Identify which cell holds the provided text, then report its (x, y) central coordinate. 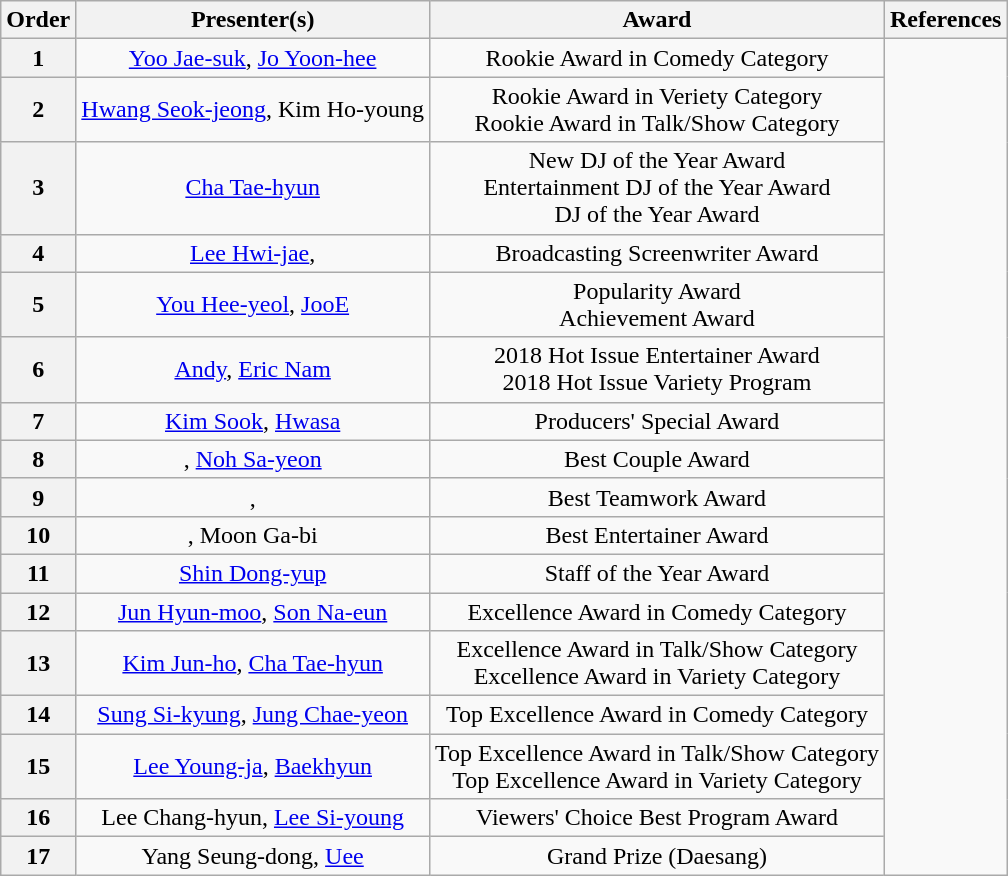
11 (38, 573)
1 (38, 58)
Lee Chang-hyun, Lee Si-young (253, 818)
Staff of the Year Award (656, 573)
References (946, 20)
Producers' Special Award (656, 421)
13 (38, 664)
17 (38, 856)
Jun Hyun-moo, Son Na-eun (253, 611)
14 (38, 715)
Lee Hwi-jae, (253, 253)
4 (38, 253)
You Hee-yeol, JooE (253, 304)
Lee Young-ja, Baekhyun (253, 766)
7 (38, 421)
, (253, 497)
15 (38, 766)
Rookie Award in Comedy Category (656, 58)
Award (656, 20)
2018 Hot Issue Entertainer Award2018 Hot Issue Variety Program (656, 370)
Shin Dong-yup (253, 573)
, Noh Sa-yeon (253, 459)
Sung Si-kyung, Jung Chae-yeon (253, 715)
Yang Seung-dong, Uee (253, 856)
3 (38, 188)
12 (38, 611)
Broadcasting Screenwriter Award (656, 253)
Order (38, 20)
Best Teamwork Award (656, 497)
Rookie Award in Veriety CategoryRookie Award in Talk/Show Category (656, 110)
2 (38, 110)
Excellence Award in Talk/Show CategoryExcellence Award in Variety Category (656, 664)
Best Entertainer Award (656, 535)
, Moon Ga-bi (253, 535)
Top Excellence Award in Comedy Category (656, 715)
Viewers' Choice Best Program Award (656, 818)
10 (38, 535)
Excellence Award in Comedy Category (656, 611)
Yoo Jae-suk, Jo Yoon-hee (253, 58)
Kim Sook, Hwasa (253, 421)
16 (38, 818)
Top Excellence Award in Talk/Show CategoryTop Excellence Award in Variety Category (656, 766)
Popularity AwardAchievement Award (656, 304)
5 (38, 304)
Andy, Eric Nam (253, 370)
6 (38, 370)
9 (38, 497)
8 (38, 459)
Hwang Seok-jeong, Kim Ho-young (253, 110)
Presenter(s) (253, 20)
Best Couple Award (656, 459)
Grand Prize (Daesang) (656, 856)
Cha Tae-hyun (253, 188)
New DJ of the Year AwardEntertainment DJ of the Year AwardDJ of the Year Award (656, 188)
Kim Jun-ho, Cha Tae-hyun (253, 664)
